Extract the (X, Y) coordinate from the center of the cell holding the provided text.  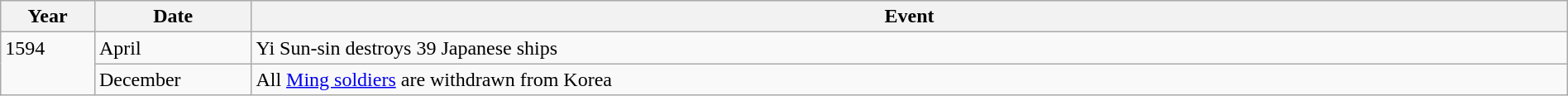
April (172, 48)
1594 (48, 64)
Event (910, 17)
All Ming soldiers are withdrawn from Korea (910, 79)
Date (172, 17)
December (172, 79)
Yi Sun-sin destroys 39 Japanese ships (910, 48)
Year (48, 17)
